From the cell containing the given text, extract its center point as (X, Y) coordinate. 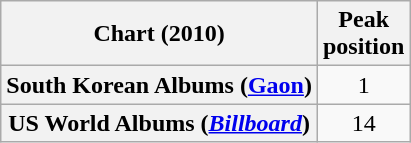
US World Albums (Billboard) (160, 123)
1 (363, 85)
14 (363, 123)
South Korean Albums (Gaon) (160, 85)
Chart (2010) (160, 34)
Peakposition (363, 34)
